For the text-containing cell, return its midpoint in [X, Y] coordinate format. 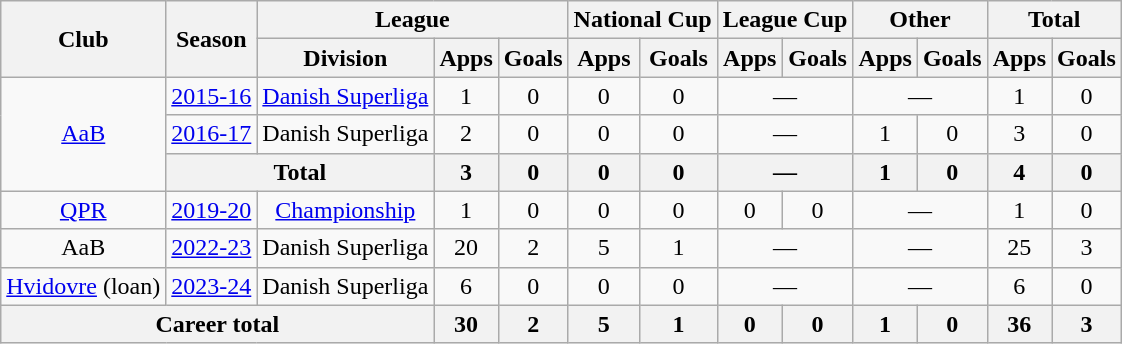
2019-20 [212, 210]
Division [346, 58]
36 [1019, 324]
2016-17 [212, 134]
Other [920, 20]
2023-24 [212, 286]
4 [1019, 172]
Hvidovre (loan) [84, 286]
25 [1019, 248]
Championship [346, 210]
Club [84, 39]
National Cup [642, 20]
20 [466, 248]
League Cup [785, 20]
QPR [84, 210]
30 [466, 324]
League [412, 20]
Career total [218, 324]
Season [212, 39]
2015-16 [212, 96]
2022-23 [212, 248]
